Return (x, y) of the center of cell containing provided text 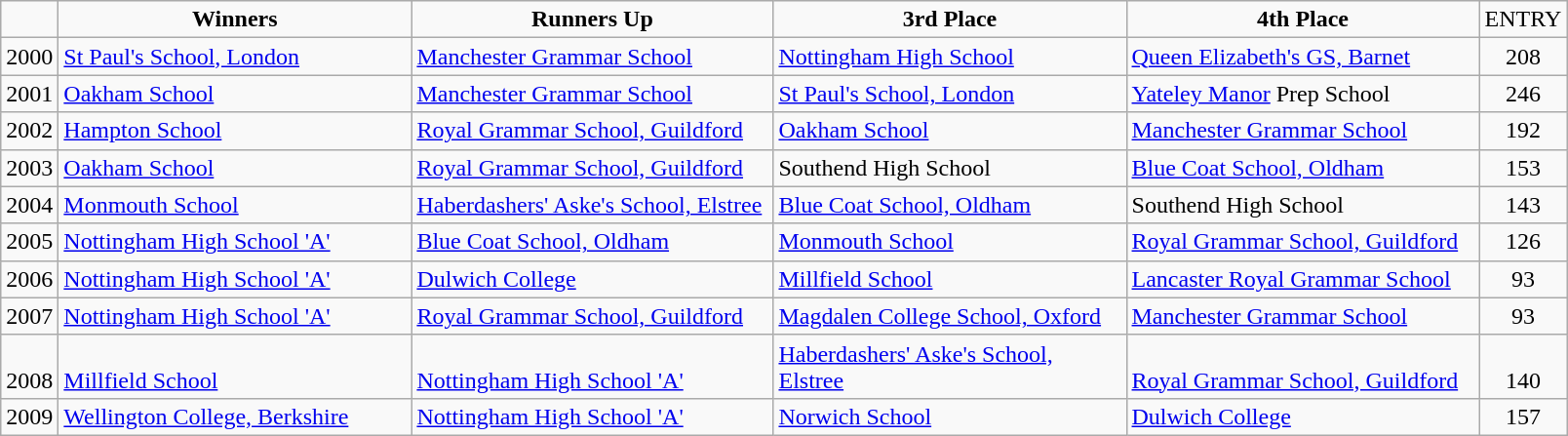
246 (1523, 94)
2006 (29, 279)
126 (1523, 242)
140 (1523, 367)
208 (1523, 57)
143 (1523, 205)
2004 (29, 205)
Runners Up (593, 20)
Yateley Manor Prep School (1303, 94)
Queen Elizabeth's GS, Barnet (1303, 57)
2008 (29, 367)
2002 (29, 131)
Lancaster Royal Grammar School (1303, 279)
2003 (29, 168)
Magdalen College School, Oxford (950, 316)
Norwich School (950, 416)
2009 (29, 416)
Nottingham High School (950, 57)
2001 (29, 94)
4th Place (1303, 20)
2005 (29, 242)
ENTRY (1523, 20)
2007 (29, 316)
157 (1523, 416)
Wellington College, Berkshire (235, 416)
192 (1523, 131)
Winners (235, 20)
3rd Place (950, 20)
2000 (29, 57)
Hampton School (235, 131)
153 (1523, 168)
